Extract the (x, y) coordinate from the center of the cell holding the provided text.  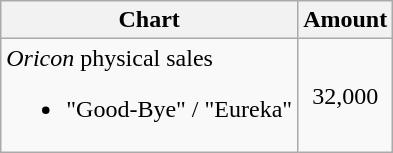
Amount (346, 20)
Chart (150, 20)
32,000 (346, 96)
Oricon physical sales"Good-Bye" / "Eureka" (150, 96)
